Locate the cell with the specified text and output its (x, y) center coordinate. 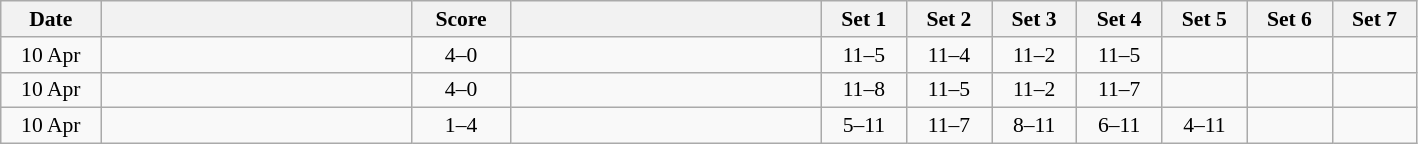
6–11 (1120, 126)
Set 3 (1034, 19)
11–8 (864, 90)
Set 6 (1290, 19)
8–11 (1034, 126)
Score (461, 19)
4–11 (1204, 126)
Set 2 (948, 19)
Set 7 (1374, 19)
Set 4 (1120, 19)
Set 1 (864, 19)
11–4 (948, 55)
Set 5 (1204, 19)
Date (51, 19)
5–11 (864, 126)
1–4 (461, 126)
